Determine the (x, y) coordinate at the center of the cell enclosing the given text.  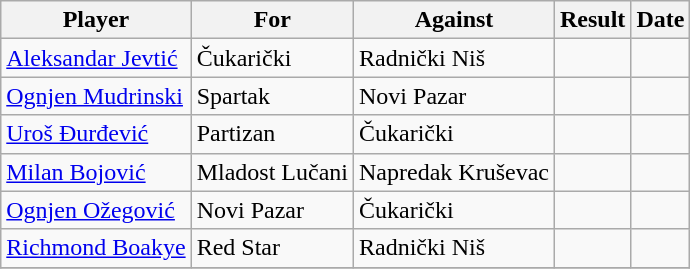
Date (660, 20)
Richmond Boakye (96, 248)
Player (96, 20)
Spartak (272, 96)
Result (592, 20)
Aleksandar Jevtić (96, 58)
Mladost Lučani (272, 172)
Against (454, 20)
Milan Bojović (96, 172)
Partizan (272, 134)
Ognjen Ožegović (96, 210)
Ognjen Mudrinski (96, 96)
Napredak Kruševac (454, 172)
Uroš Đurđević (96, 134)
For (272, 20)
Red Star (272, 248)
